Return the (x, y) coordinate for the center point of the cell that contains the specified text.  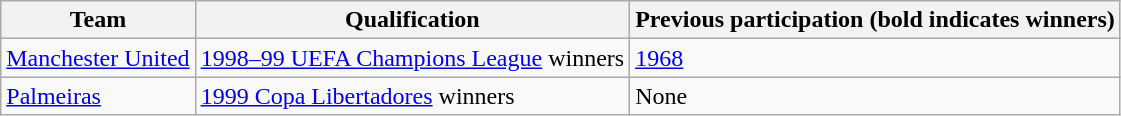
Palmeiras (98, 96)
Previous participation (bold indicates winners) (876, 20)
Qualification (412, 20)
1968 (876, 58)
None (876, 96)
1999 Copa Libertadores winners (412, 96)
Manchester United (98, 58)
Team (98, 20)
1998–99 UEFA Champions League winners (412, 58)
